Search for the cell housing the specified text and yield its [X, Y] center coordinate. 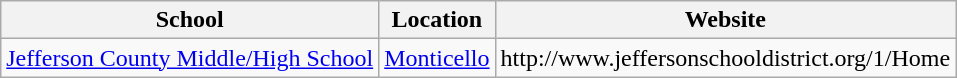
http://www.jeffersonschooldistrict.org/1/Home [726, 58]
Jefferson County Middle/High School [190, 58]
Website [726, 20]
School [190, 20]
Location [437, 20]
Monticello [437, 58]
